Determine the (X, Y) coordinate at the center of the cell enclosing the given text.  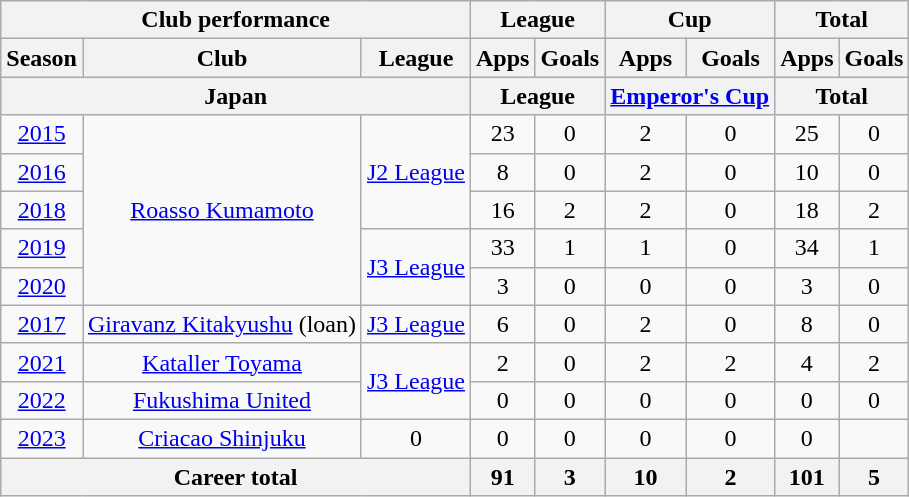
Kataller Toyama (222, 362)
2018 (42, 210)
2022 (42, 400)
Career total (236, 477)
Giravanz Kitakyushu (loan) (222, 324)
25 (807, 134)
23 (503, 134)
Cup (690, 20)
Club performance (236, 20)
5 (874, 477)
Japan (236, 96)
2023 (42, 438)
4 (807, 362)
16 (503, 210)
34 (807, 248)
33 (503, 248)
6 (503, 324)
2021 (42, 362)
91 (503, 477)
18 (807, 210)
Roasso Kumamoto (222, 210)
101 (807, 477)
Club (222, 58)
Criacao Shinjuku (222, 438)
2016 (42, 172)
Emperor's Cup (690, 96)
J2 League (416, 172)
Season (42, 58)
2020 (42, 286)
2015 (42, 134)
2019 (42, 248)
Fukushima United (222, 400)
2017 (42, 324)
